Locate the cell with the specified text and output its (x, y) center coordinate. 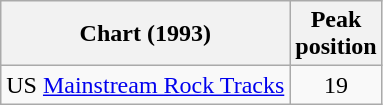
Peakposition (336, 34)
19 (336, 85)
US Mainstream Rock Tracks (146, 85)
Chart (1993) (146, 34)
